Provide the [x, y] coordinate of the cell's center where the given text is located.  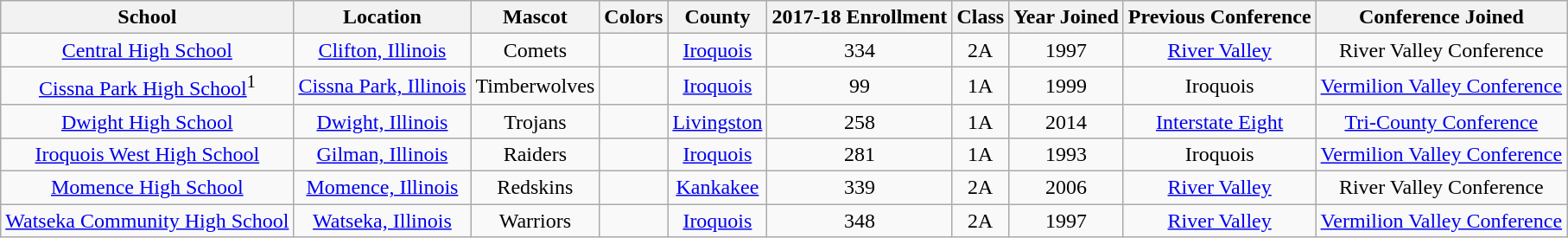
Previous Conference [1220, 17]
Trojans [536, 121]
Momence High School [147, 188]
Clifton, Illinois [382, 50]
Dwight, Illinois [382, 121]
Class [981, 17]
Iroquois West High School [147, 154]
348 [860, 221]
281 [860, 154]
Timberwolves [536, 87]
Dwight High School [147, 121]
339 [860, 188]
Cissna Park, Illinois [382, 87]
County [717, 17]
Comets [536, 50]
Warriors [536, 221]
Raiders [536, 154]
School [147, 17]
Colors [634, 17]
Momence, Illinois [382, 188]
99 [860, 87]
2017-18 Enrollment [860, 17]
Year Joined [1066, 17]
Location [382, 17]
Cissna Park High School1 [147, 87]
2006 [1066, 188]
Watseka Community High School [147, 221]
Livingston [717, 121]
Mascot [536, 17]
Kankakee [717, 188]
2014 [1066, 121]
Central High School [147, 50]
Watseka, Illinois [382, 221]
1999 [1066, 87]
Gilman, Illinois [382, 154]
Redskins [536, 188]
1993 [1066, 154]
258 [860, 121]
Tri-County Conference [1441, 121]
Conference Joined [1441, 17]
334 [860, 50]
Interstate Eight [1220, 121]
